Identify which cell holds the provided text, then report its [x, y] central coordinate. 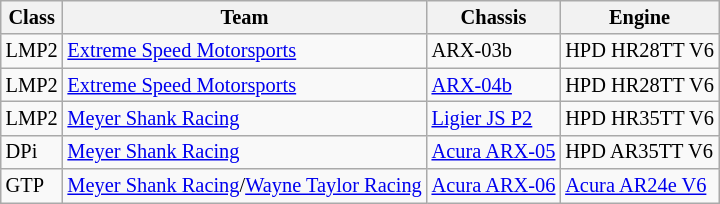
GTP [32, 186]
Chassis [494, 17]
ARX-04b [494, 85]
Acura ARX-05 [494, 152]
Acura AR24e V6 [639, 186]
ARX-03b [494, 51]
Ligier JS P2 [494, 118]
HPD HR35TT V6 [639, 118]
Meyer Shank Racing/Wayne Taylor Racing [245, 186]
Acura ARX-06 [494, 186]
Engine [639, 17]
HPD AR35TT V6 [639, 152]
DPi [32, 152]
Class [32, 17]
Team [245, 17]
